Extract the (X, Y) coordinate from the center of the cell holding the provided text.  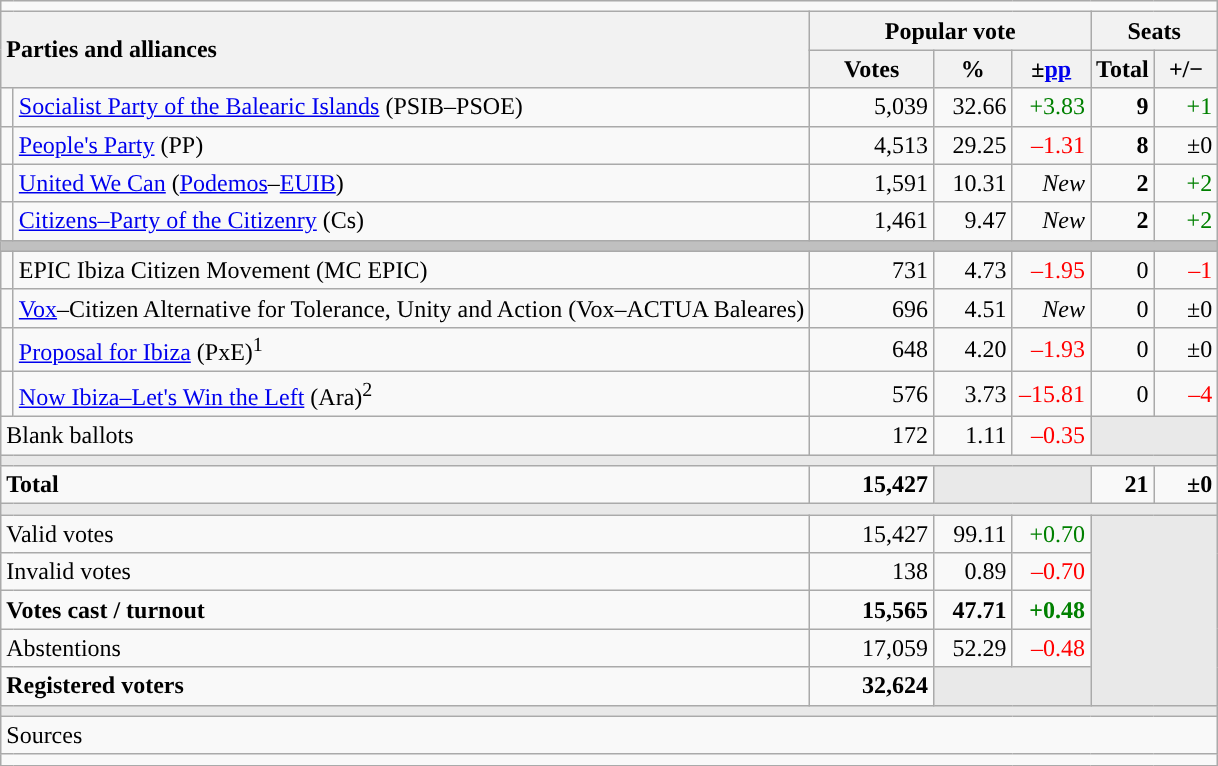
–1 (1186, 270)
21 (1123, 485)
–15.81 (1052, 394)
Blank ballots (406, 435)
1.11 (972, 435)
Invalid votes (406, 572)
8 (1123, 145)
–1.95 (1052, 270)
172 (872, 435)
Socialist Party of the Balearic Islands (PSIB–PSOE) (412, 107)
32,624 (872, 686)
Parties and alliances (406, 50)
99.11 (972, 534)
Valid votes (406, 534)
% (972, 69)
32.66 (972, 107)
+1 (1186, 107)
Abstentions (406, 648)
+0.48 (1052, 610)
–0.35 (1052, 435)
–4 (1186, 394)
Registered voters (406, 686)
3.73 (972, 394)
Sources (610, 735)
4.51 (972, 308)
Votes (872, 69)
47.71 (972, 610)
696 (872, 308)
+/− (1186, 69)
0.89 (972, 572)
1,591 (872, 183)
10.31 (972, 183)
576 (872, 394)
Votes cast / turnout (406, 610)
Vox–Citizen Alternative for Tolerance, Unity and Action (Vox–ACTUA Baleares) (412, 308)
4.73 (972, 270)
Proposal for Ibiza (PxE)1 (412, 350)
5,039 (872, 107)
People's Party (PP) (412, 145)
EPIC Ibiza Citizen Movement (MC EPIC) (412, 270)
–0.70 (1052, 572)
–1.93 (1052, 350)
–1.31 (1052, 145)
Now Ibiza–Let's Win the Left (Ara)2 (412, 394)
138 (872, 572)
4.20 (972, 350)
29.25 (972, 145)
17,059 (872, 648)
4,513 (872, 145)
648 (872, 350)
731 (872, 270)
52.29 (972, 648)
9 (1123, 107)
1,461 (872, 221)
Popular vote (950, 31)
+0.70 (1052, 534)
–0.48 (1052, 648)
±pp (1052, 69)
United We Can (Podemos–EUIB) (412, 183)
Citizens–Party of the Citizenry (Cs) (412, 221)
9.47 (972, 221)
Seats (1154, 31)
+3.83 (1052, 107)
15,565 (872, 610)
